Return the (X, Y) coordinate for the center point of the cell that contains the specified text.  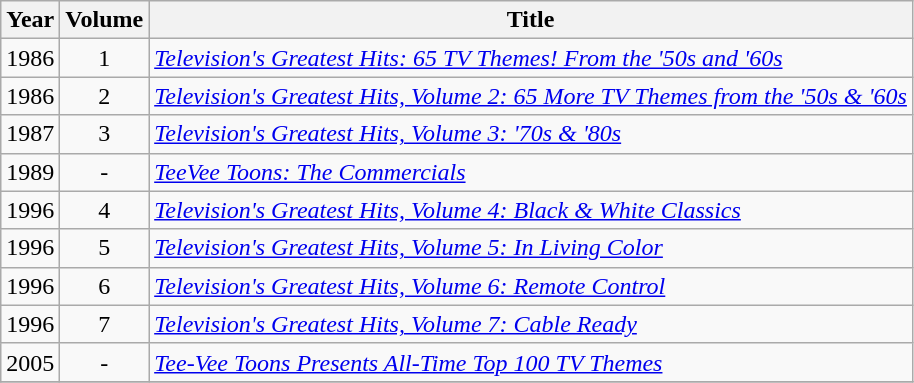
Television's Greatest Hits, Volume 7: Cable Ready (531, 324)
4 (104, 210)
2 (104, 96)
Television's Greatest Hits, Volume 6: Remote Control (531, 286)
Volume (104, 20)
Television's Greatest Hits, Volume 2: 65 More TV Themes from the '50s & '60s (531, 96)
Television's Greatest Hits, Volume 4: Black & White Classics (531, 210)
1987 (30, 134)
3 (104, 134)
7 (104, 324)
Year (30, 20)
Title (531, 20)
5 (104, 248)
1989 (30, 172)
Television's Greatest Hits, Volume 5: In Living Color (531, 248)
TeeVee Toons: The Commercials (531, 172)
Television's Greatest Hits: 65 TV Themes! From the '50s and '60s (531, 58)
Tee-Vee Toons Presents All-Time Top 100 TV Themes (531, 362)
Television's Greatest Hits, Volume 3: '70s & '80s (531, 134)
2005 (30, 362)
6 (104, 286)
1 (104, 58)
